Identify which cell holds the provided text, then report its (X, Y) central coordinate. 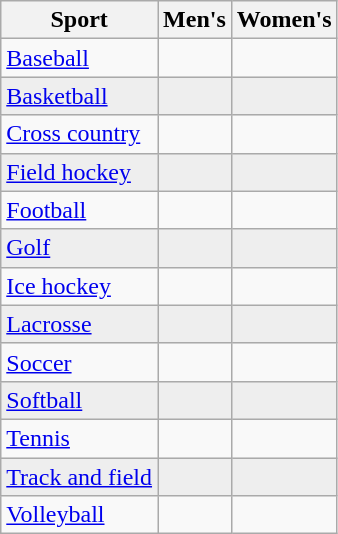
Softball (80, 400)
Golf (80, 248)
Ice hockey (80, 286)
Soccer (80, 362)
Sport (80, 20)
Football (80, 210)
Men's (195, 20)
Cross country (80, 134)
Lacrosse (80, 324)
Basketball (80, 96)
Track and field (80, 477)
Field hockey (80, 172)
Tennis (80, 438)
Women's (284, 20)
Volleyball (80, 515)
Baseball (80, 58)
